Scan for the cell matching the given text and deliver its [X, Y] coordinate at center. 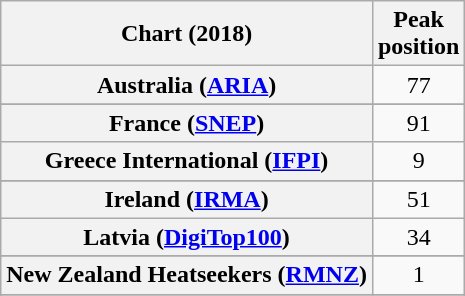
34 [418, 237]
Chart (2018) [187, 34]
Greece International (IFPI) [187, 161]
91 [418, 123]
New Zealand Heatseekers (RMNZ) [187, 275]
Ireland (IRMA) [187, 199]
Peak position [418, 34]
France (SNEP) [187, 123]
Australia (ARIA) [187, 85]
Latvia (DigiTop100) [187, 237]
51 [418, 199]
9 [418, 161]
77 [418, 85]
1 [418, 275]
